Scan for the cell matching the given text and deliver its (x, y) coordinate at center. 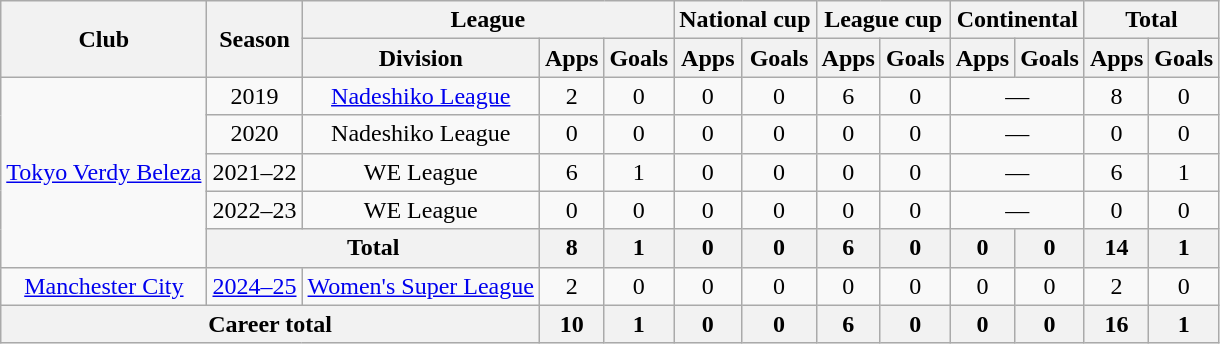
10 (571, 324)
2021–22 (254, 172)
2020 (254, 134)
National cup (745, 20)
Women's Super League (420, 286)
2019 (254, 96)
Continental (1017, 20)
16 (1116, 324)
League cup (883, 20)
Tokyo Verdy Beleza (104, 172)
Season (254, 39)
League (488, 20)
Division (420, 58)
Career total (270, 324)
14 (1116, 248)
Manchester City (104, 286)
2024–25 (254, 286)
2022–23 (254, 210)
Club (104, 39)
